From the cell containing the given text, extract its center point as [X, Y] coordinate. 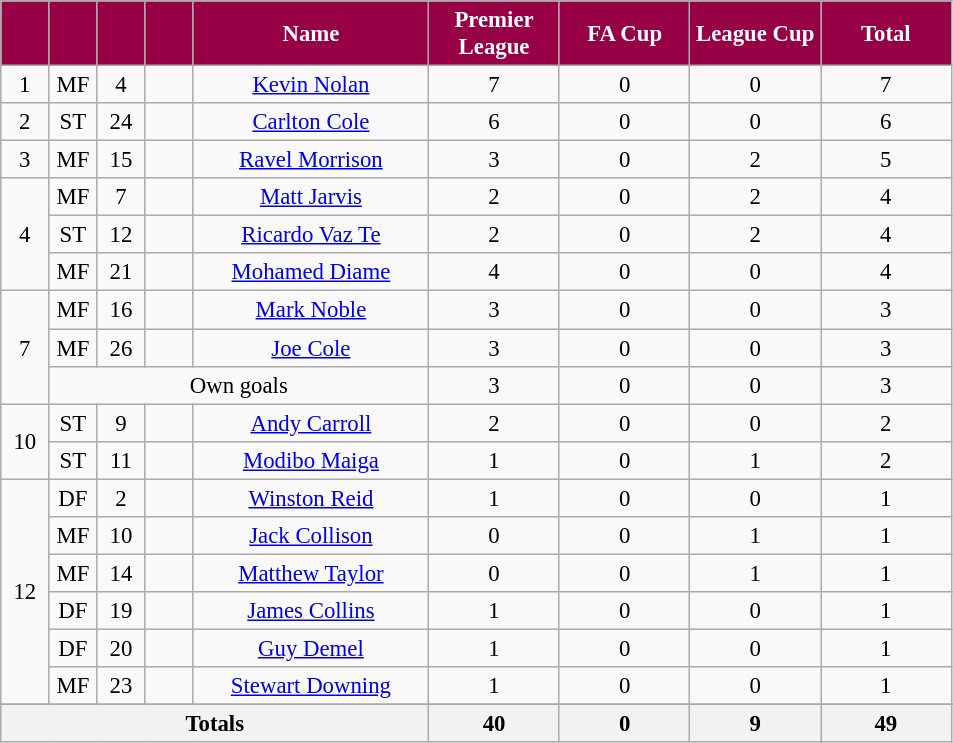
15 [121, 160]
24 [121, 122]
11 [121, 460]
Name [311, 34]
Ravel Morrison [311, 160]
Own goals [239, 385]
Andy Carroll [311, 423]
40 [494, 724]
Ricardo Vaz Te [311, 235]
Mark Noble [311, 310]
Total [886, 34]
Matt Jarvis [311, 197]
Modibo Maiga [311, 460]
19 [121, 611]
49 [886, 724]
League Cup [756, 34]
20 [121, 648]
Kevin Nolan [311, 85]
5 [886, 160]
FA Cup [624, 34]
26 [121, 348]
Winston Reid [311, 498]
16 [121, 310]
Premier League [494, 34]
Guy Demel [311, 648]
Stewart Downing [311, 686]
Carlton Cole [311, 122]
James Collins [311, 611]
23 [121, 686]
Mohamed Diame [311, 273]
14 [121, 573]
Matthew Taylor [311, 573]
Totals [215, 724]
Joe Cole [311, 348]
Jack Collison [311, 536]
21 [121, 273]
